From the cell containing the given text, extract its center point as [X, Y] coordinate. 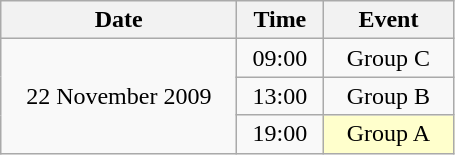
Group B [388, 96]
Group C [388, 58]
Time [280, 20]
13:00 [280, 96]
22 November 2009 [119, 96]
Date [119, 20]
Event [388, 20]
19:00 [280, 134]
09:00 [280, 58]
Group A [388, 134]
